Detect which cell encompasses the target text, then output its [x, y] center coordinate. 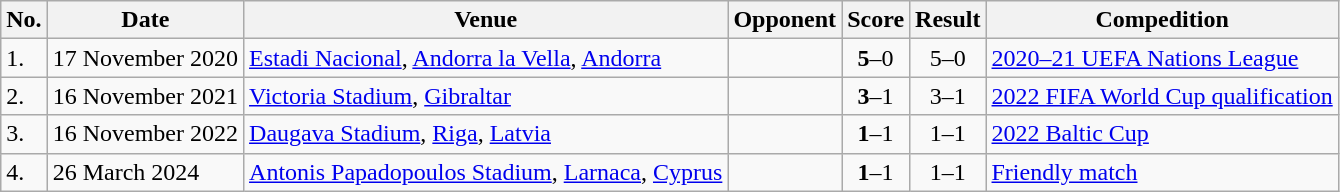
Estadi Nacional, Andorra la Vella, Andorra [486, 58]
Score [876, 20]
4. [24, 172]
Antonis Papadopoulos Stadium, Larnaca, Cyprus [486, 172]
Friendly match [1162, 172]
Opponent [785, 20]
1. [24, 58]
3. [24, 134]
Venue [486, 20]
Daugava Stadium, Riga, Latvia [486, 134]
2. [24, 96]
16 November 2021 [145, 96]
Result [948, 20]
Victoria Stadium, Gibraltar [486, 96]
16 November 2022 [145, 134]
Compedition [1162, 20]
2020–21 UEFA Nations League [1162, 58]
2022 Baltic Cup [1162, 134]
26 March 2024 [145, 172]
Date [145, 20]
17 November 2020 [145, 58]
2022 FIFA World Cup qualification [1162, 96]
No. [24, 20]
